Pinpoint the cell where the given text exists, returning its (x, y) midpoint coordinate. 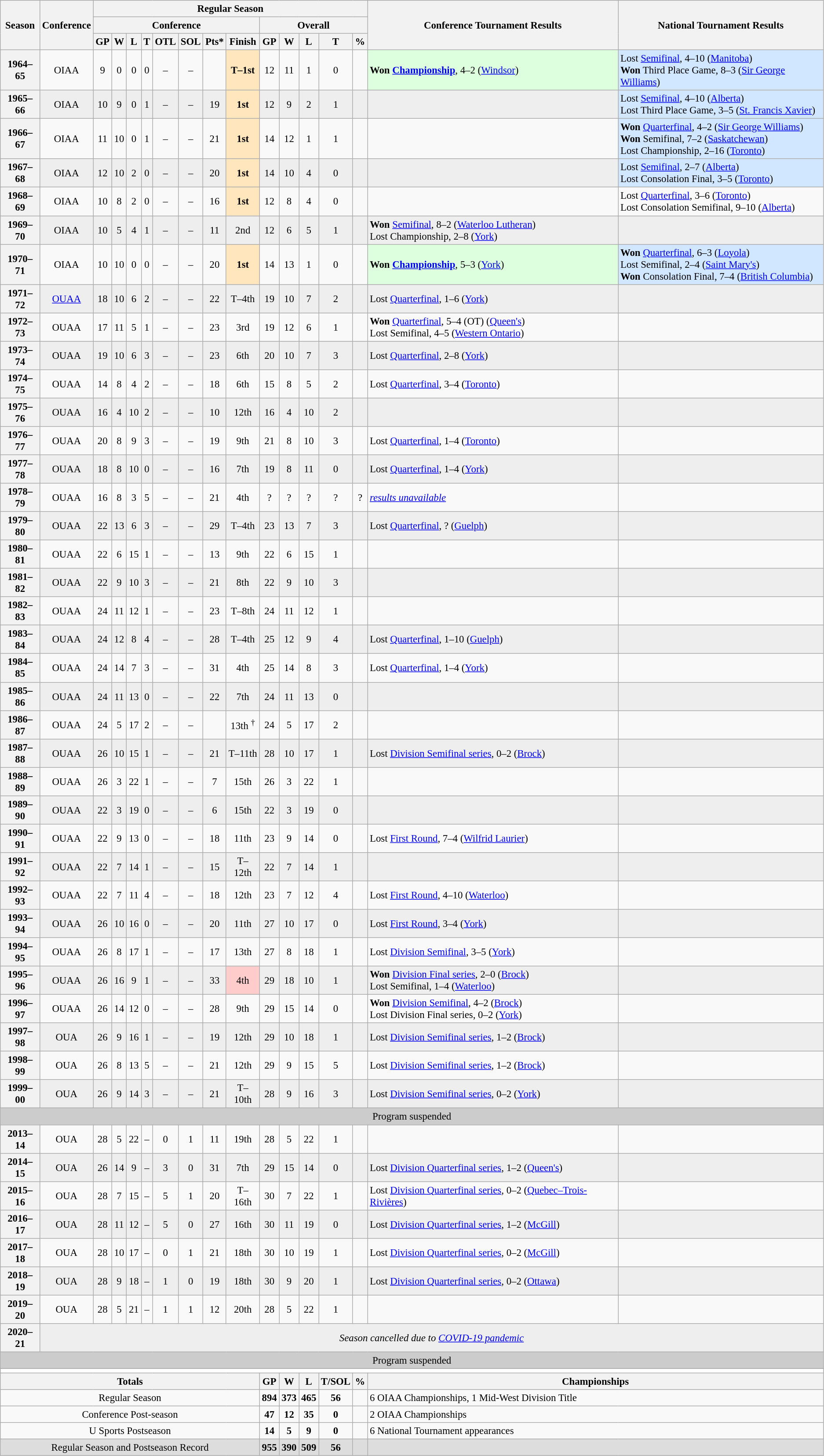
Lost Division Semifinal, 3–5 (York) (493, 952)
1979–80 (20, 526)
Lost Semifinal, 2–7 (Alberta)Lost Consolation Final, 3–5 (Toronto) (721, 173)
Lost Division Quarterfinal series, 0–2 (Ottawa) (493, 1281)
Lost First Round, 4–10 (Waterloo) (493, 895)
1965–66 (20, 105)
Pts* (215, 42)
6 OIAA Championships, 1 Mid-West Division Title (595, 1398)
1972–73 (20, 327)
Lost Division Semifinal series, 0–2 (Brock) (493, 753)
Season (20, 26)
Conference Tournament Results (493, 26)
1990–91 (20, 838)
465 (309, 1398)
1998–99 (20, 1066)
13th † (243, 725)
National Tournament Results (721, 26)
8th (243, 583)
3rd (243, 327)
2017–18 (20, 1252)
1986–87 (20, 725)
509 (309, 1448)
OTL (165, 42)
Lost Division Quarterfinal series, 1–2 (McGill) (493, 1224)
1989–90 (20, 810)
T–11th (243, 753)
T/SOL (336, 1382)
Lost Quarterfinal, 3–4 (Toronto) (493, 384)
373 (289, 1398)
Finish (243, 42)
894 (269, 1398)
2016–17 (20, 1224)
1992–93 (20, 895)
Won Championship, 5–3 (York) (493, 264)
1968–69 (20, 201)
1984–85 (20, 668)
Lost Division Quarterfinal series, 1–2 (Queen's) (493, 1167)
1981–82 (20, 583)
1991–92 (20, 867)
1967–68 (20, 173)
Lost Semifinal, 4–10 (Alberta)Lost Third Place Game, 3–5 (St. Francis Xavier) (721, 105)
1999–00 (20, 1094)
1996–97 (20, 1009)
Won Championship, 4–2 (Windsor) (493, 70)
1988–89 (20, 782)
1969–70 (20, 230)
1978–79 (20, 498)
Won Division Final series, 2–0 (Brock)Lost Semifinal, 1–4 (Waterloo) (493, 981)
1970–71 (20, 264)
35 (309, 1415)
1977–78 (20, 469)
Lost Division Semifinal series, 0–2 (York) (493, 1094)
1966–67 (20, 139)
1973–74 (20, 355)
results unavailable (493, 498)
2 OIAA Championships (595, 1415)
2015–16 (20, 1196)
19th (243, 1139)
2019–20 (20, 1310)
33 (215, 981)
Overall (313, 26)
T–8th (243, 611)
Won Semifinal, 8–2 (Waterloo Lutheran)Lost Championship, 2–8 (York) (493, 230)
1976–77 (20, 441)
Lost Quarterfinal, ? (Guelph) (493, 526)
Lost Semifinal, 4–10 (Manitoba)Won Third Place Game, 8–3 (Sir George Williams) (721, 70)
1987–88 (20, 753)
Lost Quarterfinal, 1–4 (Toronto) (493, 441)
1993–94 (20, 923)
1982–83 (20, 611)
1985–86 (20, 697)
1971–72 (20, 299)
U Sports Postseason (130, 1431)
Regular Season and Postseason Record (130, 1448)
47 (269, 1415)
T–12th (243, 867)
Lost Quarterfinal, 2–8 (York) (493, 355)
1994–95 (20, 952)
SOL (191, 42)
1964–65 (20, 70)
Lost Quarterfinal, 1–6 (York) (493, 299)
Won Quarterfinal, 6–3 (Loyola)Lost Semifinal, 2–4 (Saint Mary's)Won Consolation Final, 7–4 (British Columbia) (721, 264)
20th (243, 1310)
T–1st (243, 70)
Lost Division Quarterfinal series, 0–2 (McGill) (493, 1252)
2018–19 (20, 1281)
Lost Quarterfinal, 1–10 (Guelph) (493, 639)
Won Quarterfinal, 4–2 (Sir George Williams)Won Semifinal, 7–2 (Saskatchewan)Lost Championship, 2–16 (Toronto) (721, 139)
T–10th (243, 1094)
13th (243, 952)
2020–21 (20, 1338)
Won Quarterfinal, 5–4 (OT) (Queen's)Lost Semifinal, 4–5 (Western Ontario) (493, 327)
955 (269, 1448)
Season cancelled due to COVID-19 pandemic (432, 1338)
Won Division Semifinal, 4–2 (Brock)Lost Division Final series, 0–2 (York) (493, 1009)
2014–15 (20, 1167)
Totals (130, 1382)
1995–96 (20, 981)
Lost Quarterfinal, 3–6 (Toronto)Lost Consolation Semifinal, 9–10 (Alberta) (721, 201)
16th (243, 1224)
T–16th (243, 1196)
Conference Post-season (130, 1415)
1974–75 (20, 384)
Lost First Round, 7–4 (Wilfrid Laurier) (493, 838)
6 National Tournament appearances (595, 1431)
1975–76 (20, 412)
Championships (595, 1382)
1997–98 (20, 1037)
Lost First Round, 3–4 (York) (493, 923)
2nd (243, 230)
2013–14 (20, 1139)
390 (289, 1448)
1983–84 (20, 639)
1980–81 (20, 554)
Lost Division Quarterfinal series, 0–2 (Quebec–Trois-Rivières) (493, 1196)
